Scan for the cell matching the given text and deliver its [X, Y] coordinate at center. 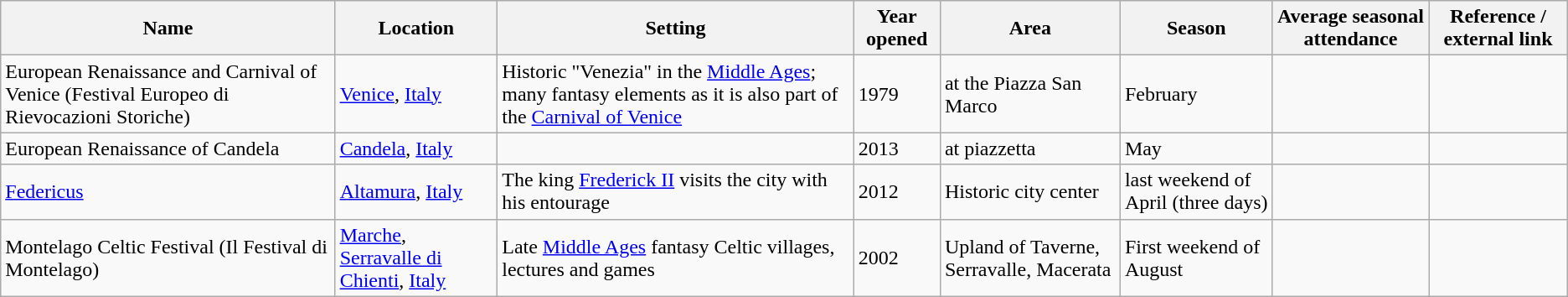
at the Piazza San Marco [1030, 94]
Late Middle Ages fantasy Celtic villages, lectures and games [675, 258]
European Renaissance of Candela [168, 148]
February [1196, 94]
Setting [675, 29]
at piazzetta [1030, 148]
Altamura, Italy [416, 191]
Reference / external link [1498, 29]
Federicus [168, 191]
European Renaissance and Carnival of Venice (Festival Europeo di Rievocazioni Storiche) [168, 94]
Candela, Italy [416, 148]
Year opened [896, 29]
Area [1030, 29]
2012 [896, 191]
2013 [896, 148]
Season [1196, 29]
Name [168, 29]
First weekend of August [1196, 258]
last weekend of April (three days) [1196, 191]
May [1196, 148]
2002 [896, 258]
Marche, Serravalle di Chienti, Italy [416, 258]
Montelago Celtic Festival (Il Festival di Montelago) [168, 258]
Historic "Venezia" in the Middle Ages; many fantasy elements as it is also part of the Carnival of Venice [675, 94]
1979 [896, 94]
Upland of Taverne, Serravalle, Macerata [1030, 258]
Historic city center [1030, 191]
Average seasonal attendance [1350, 29]
Location [416, 29]
Venice, Italy [416, 94]
The king Frederick II visits the city with his entourage [675, 191]
